Provide the (x, y) coordinate of the cell's center where the given text is located.  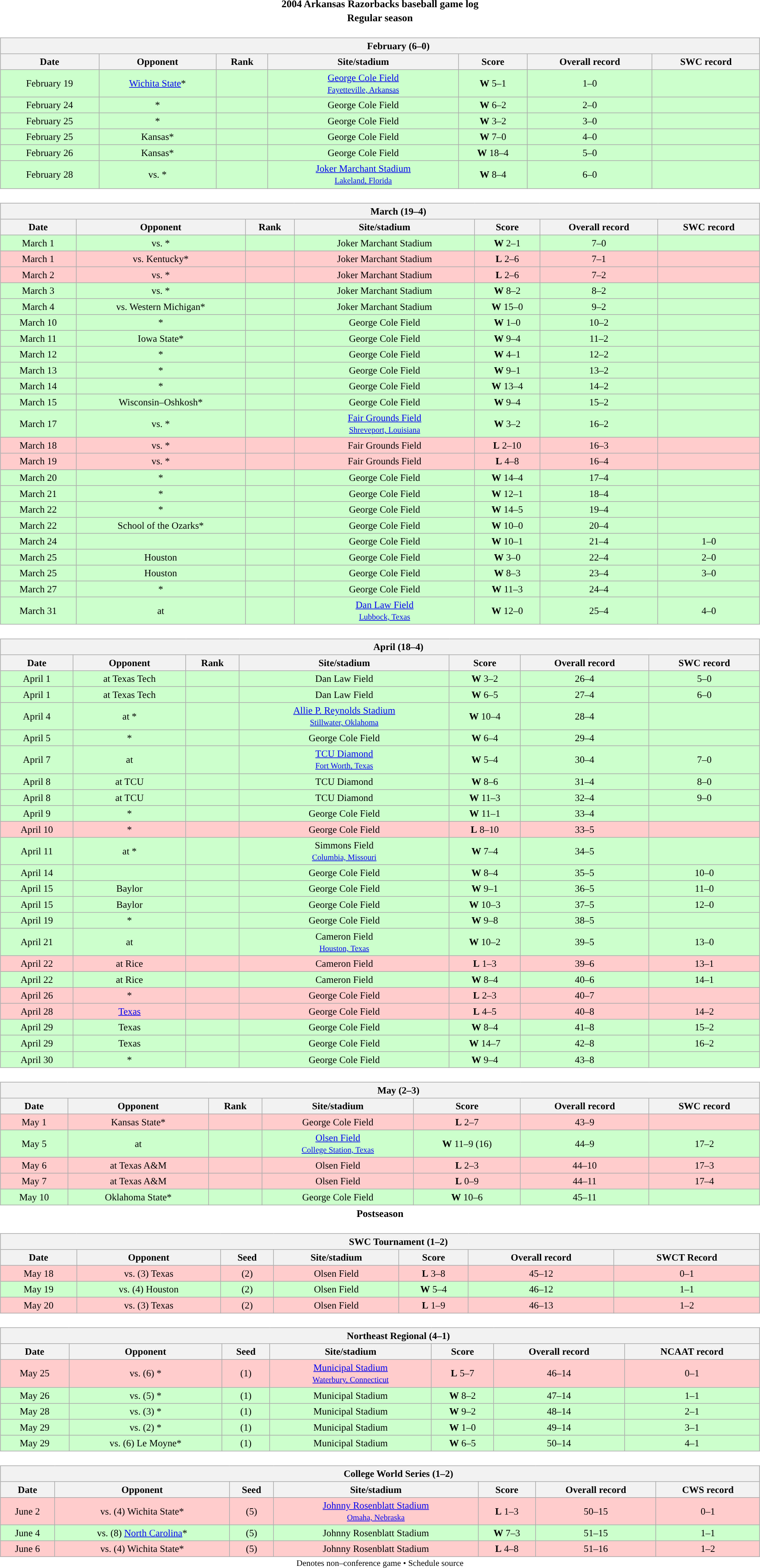
April 19 (37, 921)
W 5–1 (493, 83)
34–5 (585, 851)
March 20 (38, 477)
39–6 (585, 964)
W 13–4 (507, 386)
7–1 (599, 259)
29–4 (585, 738)
February 28 (50, 175)
Northeast Regional (4–1) (380, 1336)
May (2–3) (380, 1090)
April 30 (37, 1060)
May 6 (34, 1165)
33–5 (585, 829)
vs. Western Michigan* (160, 307)
W 10–3 (484, 904)
13–2 (599, 370)
April (18–4) (380, 647)
March 12 (38, 354)
vs. (4) Houston (148, 1289)
L 4–5 (484, 1012)
L 8–10 (484, 829)
L 3–8 (434, 1273)
40–8 (585, 1012)
March 11 (38, 338)
Municipal StadiumWaterbury, Connecticut (350, 1374)
L 2–7 (467, 1122)
13–0 (704, 942)
2–1 (692, 1411)
NCAAT record (692, 1352)
W 14–4 (507, 477)
47–14 (559, 1395)
W 10–4 (484, 717)
36–5 (585, 889)
W 6–4 (484, 738)
W 8–6 (484, 781)
39–5 (585, 942)
W 12–0 (507, 611)
W 11–9 (16) (467, 1143)
W 10–1 (507, 541)
W 10–2 (484, 942)
W 9–2 (462, 1411)
41–8 (585, 1027)
L 0–9 (467, 1181)
W 10–6 (467, 1197)
TCU DiamondFort Worth, Texas (344, 760)
George Cole FieldFayetteville, Arkansas (363, 83)
April 21 (37, 942)
37–5 (585, 904)
W 7–3 (506, 1533)
May 20 (39, 1306)
W 10–0 (507, 525)
Cameron FieldHouston, Texas (344, 942)
20–4 (599, 525)
16–4 (599, 461)
April 11 (37, 851)
Johnny Rosenblatt StadiumOmaha, Nebraska (376, 1511)
May 19 (39, 1289)
13–1 (704, 964)
14–1 (704, 980)
11–2 (599, 338)
12–0 (704, 904)
March 14 (38, 386)
42–8 (585, 1043)
W 11–1 (484, 813)
Olsen FieldCollege Station, Texas (338, 1143)
51–16 (596, 1549)
28–4 (585, 717)
50–14 (559, 1443)
4–1 (692, 1443)
March 10 (38, 323)
W 15–0 (507, 307)
W 2–1 (507, 243)
Fair Grounds FieldShreveport, Louisiana (384, 424)
43–9 (584, 1122)
38–5 (585, 921)
10–2 (599, 323)
vs. Kentucky* (160, 259)
School of the Ozarks* (160, 525)
Kansas State* (138, 1122)
31–4 (585, 781)
44–9 (584, 1143)
45–12 (541, 1273)
May 18 (39, 1273)
L 1–9 (434, 1306)
23–4 (599, 573)
10–0 (704, 873)
W 14–7 (484, 1043)
vs. (3) * (146, 1411)
March 3 (38, 290)
May 26 (35, 1395)
3–1 (692, 1427)
June 2 (28, 1511)
7–2 (599, 275)
L 2–10 (507, 446)
March 19 (38, 461)
11–0 (704, 889)
40–7 (585, 996)
46–13 (541, 1306)
W 6–2 (493, 105)
vs. (5) * (146, 1395)
College World Series (1–2) (380, 1473)
W 12–1 (507, 494)
Dan Law FieldLubbock, Texas (384, 611)
Joker Marchant StadiumLakeland, Florida (363, 175)
9–2 (599, 307)
May 7 (34, 1181)
17–3 (704, 1165)
February 26 (50, 153)
March (19–4) (380, 211)
12–2 (599, 354)
45–11 (584, 1197)
vs. (6) * (146, 1374)
46–12 (541, 1289)
18–4 (599, 494)
February 24 (50, 105)
44–11 (584, 1181)
51–15 (596, 1533)
March 27 (38, 589)
Iowa State* (160, 338)
49–14 (559, 1427)
March 4 (38, 307)
9–0 (704, 798)
W 8–3 (507, 573)
May 1 (34, 1122)
Allie P. Reynolds StadiumStillwater, Oklahoma (344, 717)
May 10 (34, 1197)
8–0 (704, 781)
March 2 (38, 275)
48–14 (559, 1411)
April 14 (37, 873)
March 24 (38, 541)
vs. (2) * (146, 1427)
27–4 (585, 695)
CWS record (708, 1490)
21–4 (599, 541)
February 19 (50, 83)
W 14–5 (507, 509)
Oklahoma State* (138, 1197)
35–5 (585, 873)
April 26 (37, 996)
March 15 (38, 402)
May 28 (35, 1411)
vs. (8) North Carolina* (142, 1533)
March 31 (38, 611)
30–4 (585, 760)
March 17 (38, 424)
March 18 (38, 446)
SWC Tournament (1–2) (380, 1242)
W 18–4 (493, 153)
32–4 (585, 798)
8–2 (599, 290)
W 3–0 (507, 557)
17–2 (704, 1143)
May 5 (34, 1143)
19–4 (599, 509)
June 6 (28, 1549)
May 25 (35, 1374)
April 9 (37, 813)
43–8 (585, 1060)
25–4 (599, 611)
vs. (6) Le Moyne* (146, 1443)
16–3 (599, 446)
March 13 (38, 370)
April 10 (37, 829)
April 5 (37, 738)
Simmons FieldColumbia, Missouri (344, 851)
March 21 (38, 494)
April 4 (37, 717)
44–10 (584, 1165)
April 7 (37, 760)
W 7–0 (493, 137)
April 28 (37, 1012)
W 4–1 (507, 354)
W 7–4 (484, 851)
26–4 (585, 679)
22–4 (599, 557)
SWCT Record (687, 1258)
46–14 (559, 1374)
W 9–8 (484, 921)
L 5–7 (462, 1374)
Wichita State* (158, 83)
40–6 (585, 980)
24–4 (599, 589)
June 4 (28, 1533)
50–15 (596, 1511)
February (6–0) (380, 46)
33–4 (585, 813)
Wisconsin–Oshkosh* (160, 402)
